Provide the (X, Y) coordinate of the cell's center where the given text is located.  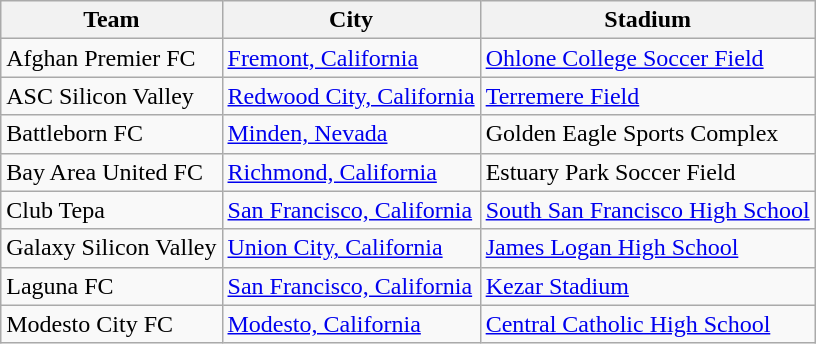
Stadium (648, 20)
Afghan Premier FC (112, 58)
ASC Silicon Valley (112, 96)
Union City, California (351, 248)
Richmond, California (351, 172)
Modesto City FC (112, 324)
Galaxy Silicon Valley (112, 248)
Central Catholic High School (648, 324)
Team (112, 20)
South San Francisco High School (648, 210)
Laguna FC (112, 286)
Kezar Stadium (648, 286)
Modesto, California (351, 324)
Minden, Nevada (351, 134)
Estuary Park Soccer Field (648, 172)
Fremont, California (351, 58)
City (351, 20)
Redwood City, California (351, 96)
Battleborn FC (112, 134)
James Logan High School (648, 248)
Ohlone College Soccer Field (648, 58)
Golden Eagle Sports Complex (648, 134)
Terremere Field (648, 96)
Club Tepa (112, 210)
Bay Area United FC (112, 172)
